Output the [X, Y] coordinate of the center of the cell containing the given text.  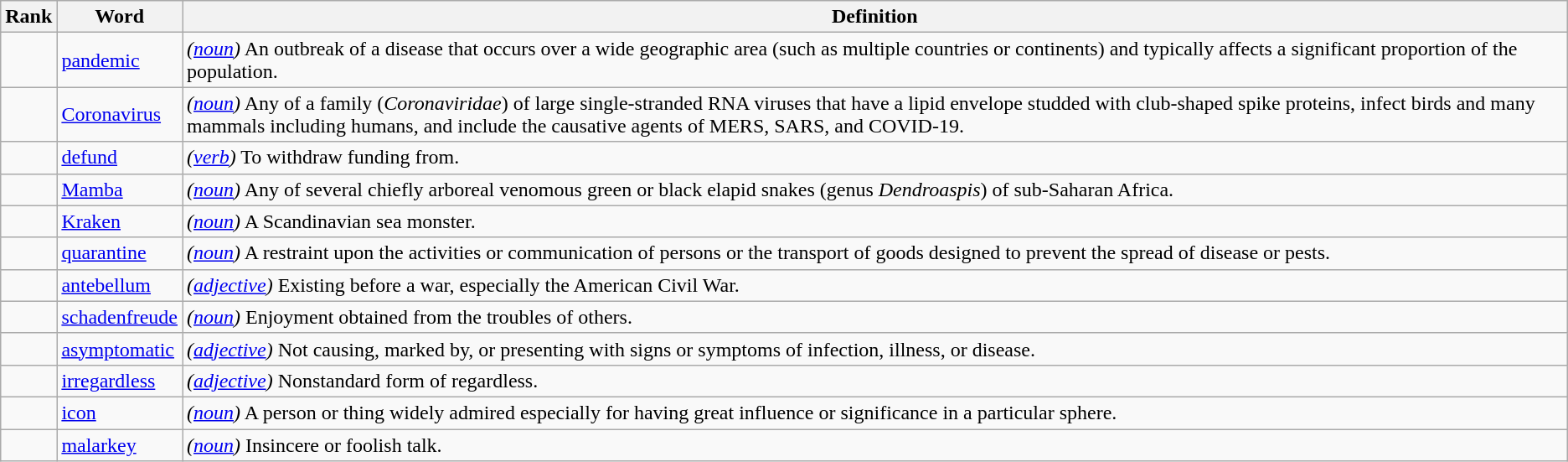
irregardless [120, 381]
(noun) A restraint upon the activities or communication of persons or the transport of goods designed to prevent the spread of disease or pests. [875, 253]
malarkey [120, 445]
(adjective) Existing before a war, especially the American Civil War. [875, 285]
quarantine [120, 253]
(verb) To withdraw funding from. [875, 158]
Kraken [120, 221]
(noun) Insincere or foolish talk. [875, 445]
Word [120, 17]
pandemic [120, 60]
Definition [875, 17]
(noun) Any of several chiefly arboreal venomous green or black elapid snakes (genus Dendroaspis) of sub-Saharan Africa. [875, 189]
asymptomatic [120, 349]
Coronavirus [120, 114]
Rank [28, 17]
(noun) Enjoyment obtained from the troubles of others. [875, 317]
(adjective) Nonstandard form of regardless. [875, 381]
(noun) A person or thing widely admired especially for having great influence or significance in a particular sphere. [875, 413]
schadenfreude [120, 317]
(noun) A Scandinavian sea monster. [875, 221]
(adjective) Not causing, marked by, or presenting with signs or symptoms of infection, illness, or disease. [875, 349]
defund [120, 158]
icon [120, 413]
antebellum [120, 285]
Mamba [120, 189]
